Provide the [X, Y] coordinate of the cell's center where the given text is located.  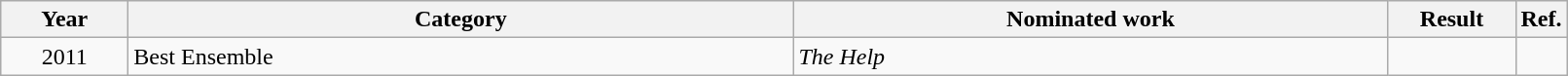
Ref. [1542, 19]
The Help [1090, 57]
2011 [64, 57]
Year [64, 19]
Result [1452, 19]
Best Ensemble [461, 57]
Category [461, 19]
Nominated work [1090, 19]
